Identify which cell holds the provided text, then report its (x, y) central coordinate. 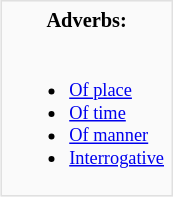
Adverbs: (87, 22)
Of placeOf timeOf mannerInterrogative (87, 114)
